Return (X, Y) of the center of cell containing provided text 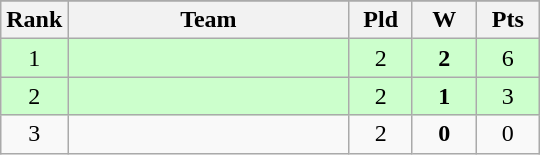
Team (208, 20)
Pld (381, 20)
6 (508, 58)
Pts (508, 20)
W (444, 20)
Rank (34, 20)
